Locate the cell with the specified text and output its [X, Y] center coordinate. 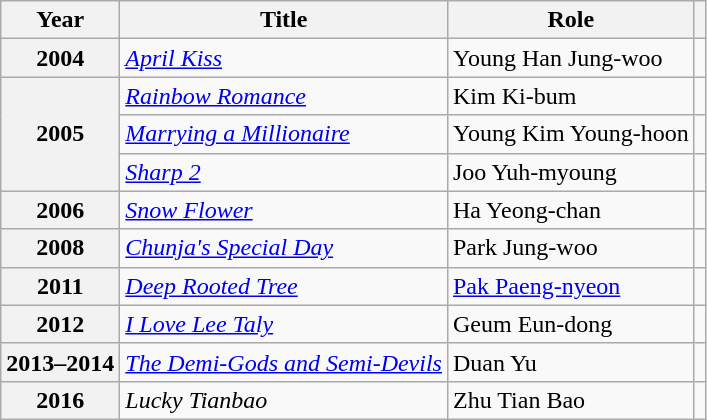
Lucky Tianbao [284, 400]
Title [284, 20]
Deep Rooted Tree [284, 286]
I Love Lee Taly [284, 324]
2012 [60, 324]
Marrying a Millionaire [284, 134]
The Demi-Gods and Semi-Devils [284, 362]
Pak Paeng-nyeon [570, 286]
2013–2014 [60, 362]
2006 [60, 210]
Year [60, 20]
Chunja's Special Day [284, 248]
Rainbow Romance [284, 96]
2011 [60, 286]
2008 [60, 248]
Duan Yu [570, 362]
Sharp 2 [284, 172]
Geum Eun-dong [570, 324]
Joo Yuh-myoung [570, 172]
Snow Flower [284, 210]
Young Kim Young-hoon [570, 134]
2016 [60, 400]
2005 [60, 134]
Young Han Jung-woo [570, 58]
Kim Ki-bum [570, 96]
2004 [60, 58]
Park Jung-woo [570, 248]
Zhu Tian Bao [570, 400]
Ha Yeong-chan [570, 210]
April Kiss [284, 58]
Role [570, 20]
